Extract the [X, Y] coordinate from the center of the cell holding the provided text.  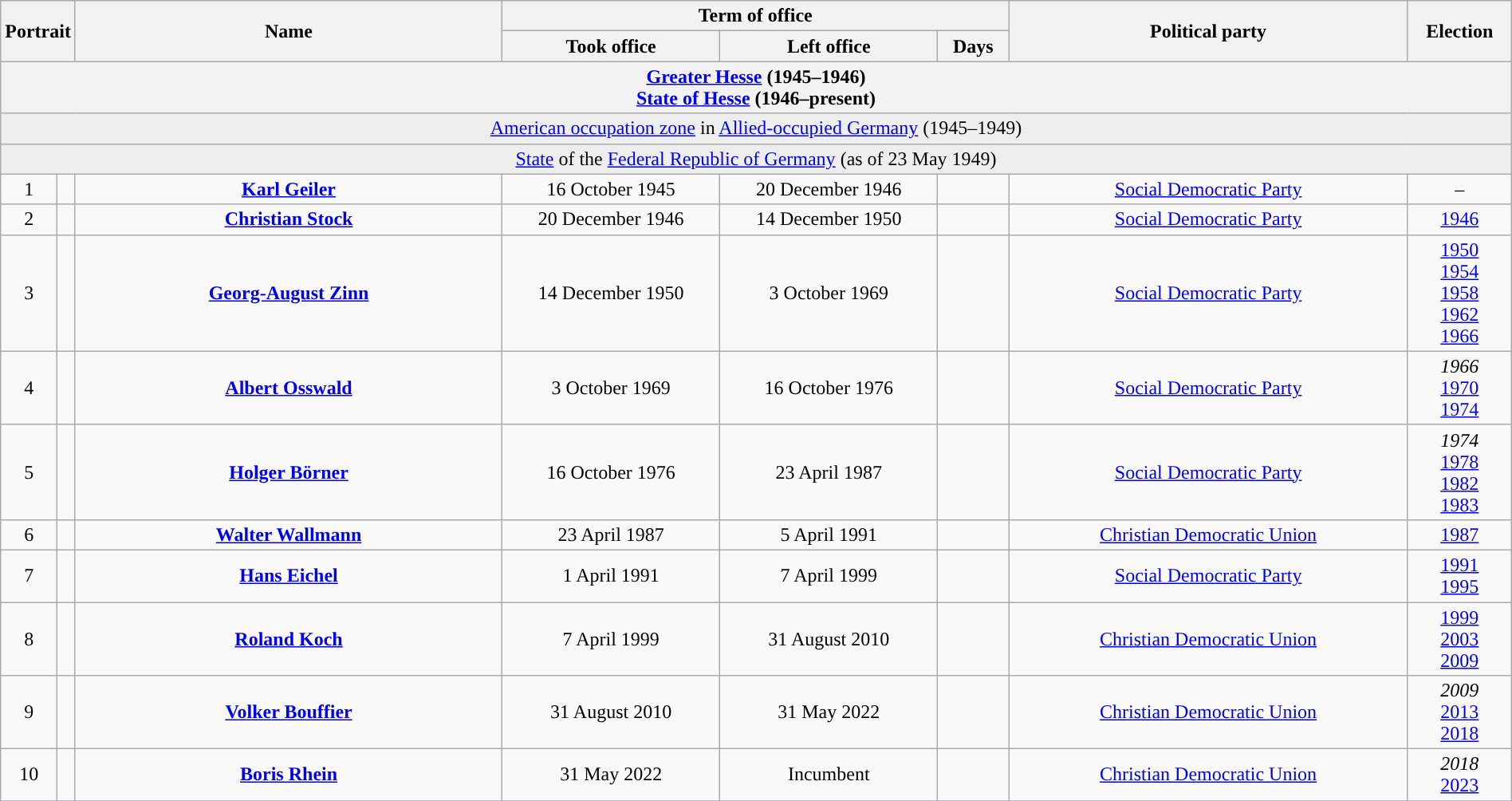
Name [289, 31]
Boris Rhein [289, 775]
1974197819821983 [1459, 472]
Term of office [756, 16]
Left office [829, 46]
1987 [1459, 535]
2 [29, 219]
20182023 [1459, 775]
Days [973, 46]
Georg-August Zinn [289, 293]
Greater Hesse (1945–1946)State of Hesse (1946–present) [756, 88]
8 [29, 638]
State of the Federal Republic of Germany (as of 23 May 1949) [756, 159]
7 [29, 576]
Political party [1208, 31]
Election [1459, 31]
Portrait [38, 31]
– [1459, 189]
Hans Eichel [289, 576]
6 [29, 535]
Albert Osswald [289, 388]
19501954195819621966 [1459, 293]
19911995 [1459, 576]
Karl Geiler [289, 189]
Holger Börner [289, 472]
Christian Stock [289, 219]
4 [29, 388]
American occupation zone in Allied-occupied Germany (1945–1949) [756, 128]
5 [29, 472]
1 April 1991 [611, 576]
9 [29, 712]
Roland Koch [289, 638]
1946 [1459, 219]
196619701974 [1459, 388]
10 [29, 775]
Walter Wallmann [289, 535]
1 [29, 189]
Took office [611, 46]
16 October 1945 [611, 189]
5 April 1991 [829, 535]
3 [29, 293]
Volker Bouffier [289, 712]
199920032009 [1459, 638]
200920132018 [1459, 712]
Incumbent [829, 775]
